Return (x, y) of the center of cell containing provided text 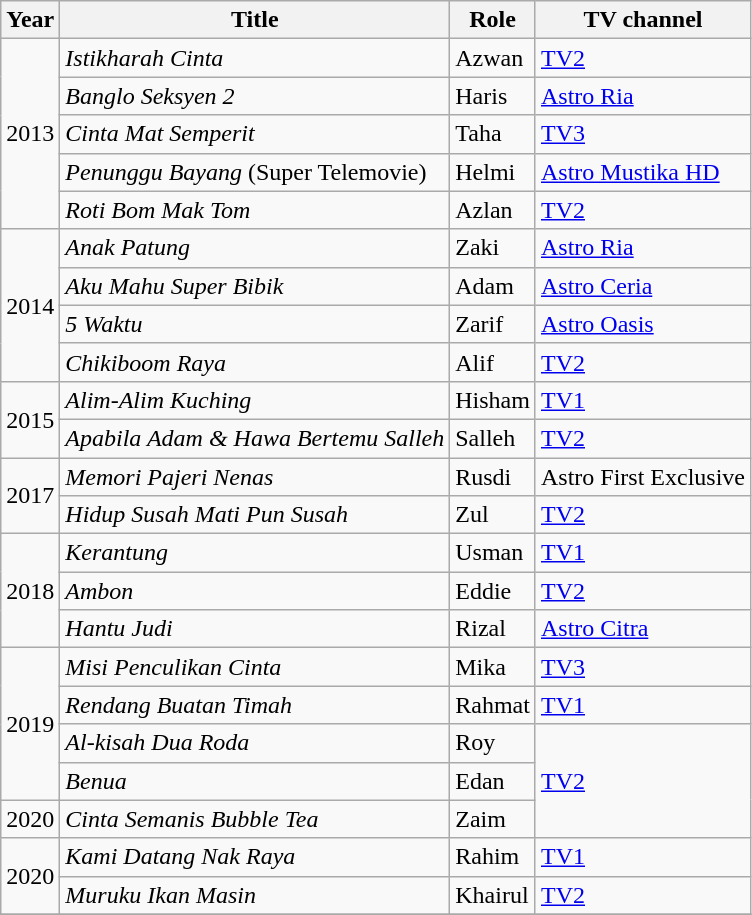
Rizal (493, 629)
Apabila Adam & Hawa Bertemu Salleh (255, 438)
Astro First Exclusive (642, 477)
Hidup Susah Mati Pun Susah (255, 515)
Zaim (493, 819)
Mika (493, 667)
Rahmat (493, 705)
Rusdi (493, 477)
Zarif (493, 324)
Banglo Seksyen 2 (255, 96)
Aku Mahu Super Bibik (255, 286)
Memori Pajeri Nenas (255, 477)
Role (493, 20)
2019 (30, 724)
2014 (30, 305)
2013 (30, 134)
TV channel (642, 20)
Hisham (493, 400)
Astro Oasis (642, 324)
Muruku Ikan Masin (255, 895)
Benua (255, 781)
Roti Bom Mak Tom (255, 210)
Azlan (493, 210)
Zul (493, 515)
Taha (493, 134)
Hantu Judi (255, 629)
Salleh (493, 438)
Al-kisah Dua Roda (255, 743)
Astro Ceria (642, 286)
Year (30, 20)
Adam (493, 286)
Kami Datang Nak Raya (255, 857)
Astro Mustika HD (642, 172)
Cinta Mat Semperit (255, 134)
Roy (493, 743)
Alif (493, 362)
Ambon (255, 591)
2018 (30, 591)
Azwan (493, 58)
Rahim (493, 857)
2017 (30, 496)
Kerantung (255, 553)
Penunggu Bayang (Super Telemovie) (255, 172)
Zaki (493, 248)
Edan (493, 781)
Eddie (493, 591)
Khairul (493, 895)
5 Waktu (255, 324)
Title (255, 20)
2015 (30, 419)
Anak Patung (255, 248)
Usman (493, 553)
Haris (493, 96)
Helmi (493, 172)
Chikiboom Raya (255, 362)
Cinta Semanis Bubble Tea (255, 819)
Rendang Buatan Timah (255, 705)
Misi Penculikan Cinta (255, 667)
Astro Citra (642, 629)
Alim-Alim Kuching (255, 400)
Istikharah Cinta (255, 58)
